Return the [X, Y] coordinate for the center point of the cell that contains the specified text.  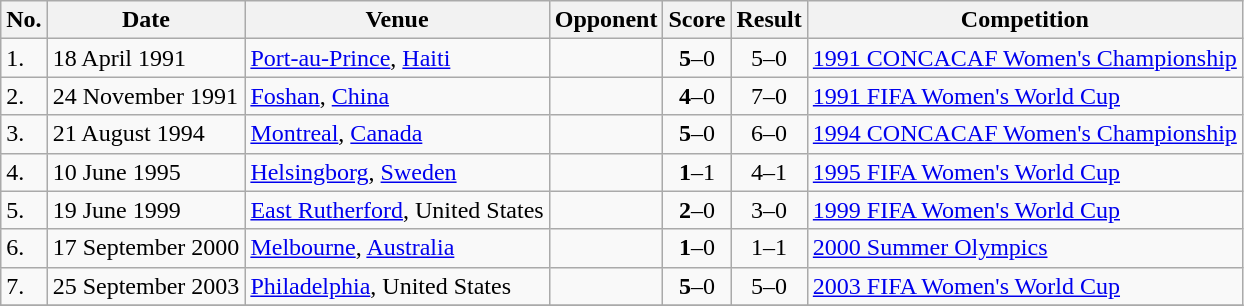
1994 CONCACAF Women's Championship [1024, 134]
Philadelphia, United States [397, 286]
Foshan, China [397, 96]
Port-au-Prince, Haiti [397, 58]
10 June 1995 [146, 172]
Opponent [606, 20]
18 April 1991 [146, 58]
East Rutherford, United States [397, 210]
2–0 [697, 210]
2. [24, 96]
17 September 2000 [146, 248]
1995 FIFA Women's World Cup [1024, 172]
Date [146, 20]
Result [769, 20]
Melbourne, Australia [397, 248]
1991 FIFA Women's World Cup [1024, 96]
6–0 [769, 134]
Competition [1024, 20]
25 September 2003 [146, 286]
1–0 [697, 248]
4–1 [769, 172]
5. [24, 210]
7–0 [769, 96]
24 November 1991 [146, 96]
21 August 1994 [146, 134]
3. [24, 134]
Score [697, 20]
4–0 [697, 96]
1999 FIFA Women's World Cup [1024, 210]
1991 CONCACAF Women's Championship [1024, 58]
2003 FIFA Women's World Cup [1024, 286]
3–0 [769, 210]
19 June 1999 [146, 210]
7. [24, 286]
1. [24, 58]
No. [24, 20]
6. [24, 248]
Montreal, Canada [397, 134]
Venue [397, 20]
4. [24, 172]
Helsingborg, Sweden [397, 172]
2000 Summer Olympics [1024, 248]
